Provide the [X, Y] coordinate of the cell's center where the given text is located.  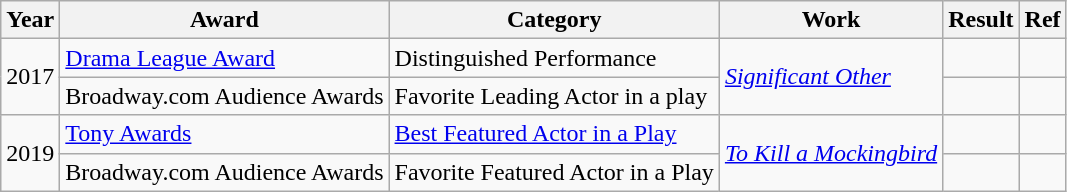
Result [981, 20]
Ref [1042, 20]
Award [224, 20]
2017 [30, 77]
Year [30, 20]
Work [830, 20]
Distinguished Performance [554, 58]
2019 [30, 153]
Category [554, 20]
Significant Other [830, 77]
Best Featured Actor in a Play [554, 134]
Favorite Leading Actor in a play [554, 96]
Drama League Award [224, 58]
To Kill a Mockingbird [830, 153]
Favorite Featured Actor in a Play [554, 172]
Tony Awards [224, 134]
